Return the [x, y] coordinate for the center point of the cell that contains the specified text.  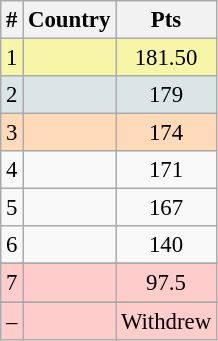
Pts [166, 20]
174 [166, 133]
– [12, 321]
6 [12, 245]
3 [12, 133]
140 [166, 245]
# [12, 20]
171 [166, 170]
179 [166, 95]
2 [12, 95]
97.5 [166, 283]
181.50 [166, 58]
7 [12, 283]
5 [12, 208]
4 [12, 170]
1 [12, 58]
Country [70, 20]
Withdrew [166, 321]
167 [166, 208]
